Pinpoint the cell where the given text exists, returning its (x, y) midpoint coordinate. 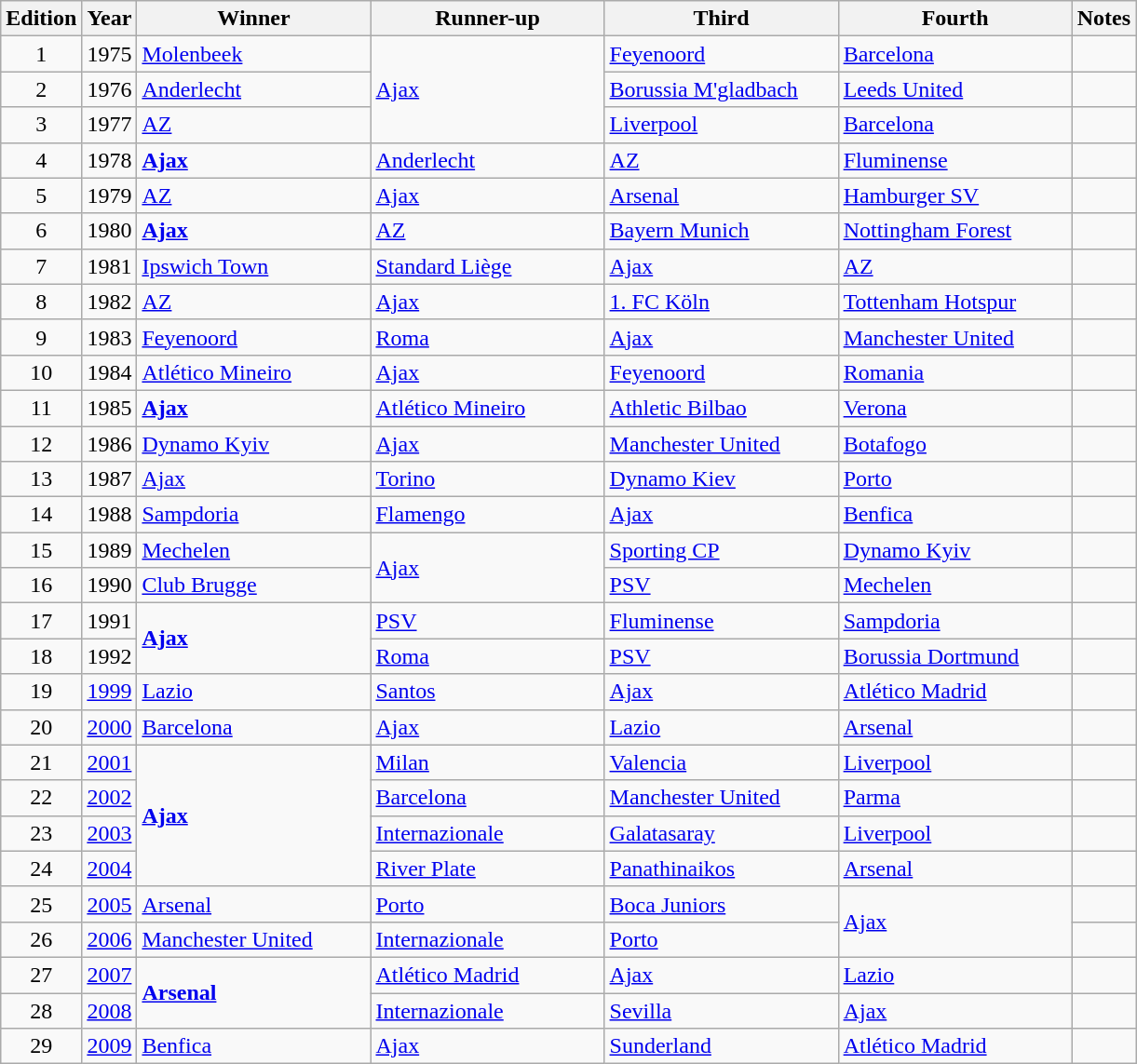
22 (41, 798)
1999 (110, 692)
Standard Liège (488, 266)
Year (110, 19)
21 (41, 762)
1990 (110, 586)
10 (41, 372)
Tottenham Hotspur (955, 302)
Panathinaikos (721, 869)
1 (41, 54)
Runner-up (488, 19)
Ipswich Town (253, 266)
1989 (110, 550)
2 (41, 89)
2006 (110, 939)
28 (41, 1010)
14 (41, 515)
9 (41, 337)
2001 (110, 762)
2000 (110, 727)
Sporting CP (721, 550)
Nottingham Forest (955, 231)
Club Brugge (253, 586)
6 (41, 231)
2005 (110, 904)
Torino (488, 479)
Athletic Bilbao (721, 408)
Third (721, 19)
Borussia M'gladbach (721, 89)
25 (41, 904)
23 (41, 833)
1982 (110, 302)
11 (41, 408)
16 (41, 586)
1991 (110, 621)
8 (41, 302)
13 (41, 479)
Valencia (721, 762)
12 (41, 444)
27 (41, 975)
1992 (110, 656)
2008 (110, 1010)
Winner (253, 19)
1. FC Köln (721, 302)
Romania (955, 372)
1984 (110, 372)
1975 (110, 54)
Boca Juniors (721, 904)
Dynamo Kiev (721, 479)
20 (41, 727)
2007 (110, 975)
4 (41, 160)
18 (41, 656)
Molenbeek (253, 54)
2004 (110, 869)
19 (41, 692)
29 (41, 1046)
Sevilla (721, 1010)
5 (41, 195)
Parma (955, 798)
1976 (110, 89)
15 (41, 550)
Botafogo (955, 444)
1988 (110, 515)
1980 (110, 231)
7 (41, 266)
Milan (488, 762)
1986 (110, 444)
1979 (110, 195)
Santos (488, 692)
3 (41, 125)
River Plate (488, 869)
17 (41, 621)
Flamengo (488, 515)
1985 (110, 408)
1987 (110, 479)
2009 (110, 1046)
1977 (110, 125)
Notes (1103, 19)
Verona (955, 408)
Bayern Munich (721, 231)
2002 (110, 798)
Leeds United (955, 89)
2003 (110, 833)
1981 (110, 266)
Hamburger SV (955, 195)
Fourth (955, 19)
1983 (110, 337)
26 (41, 939)
Edition (41, 19)
Borussia Dortmund (955, 656)
Galatasaray (721, 833)
Sunderland (721, 1046)
1978 (110, 160)
24 (41, 869)
